Detect which cell encompasses the target text, then output its [X, Y] center coordinate. 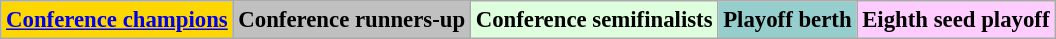
Conference champions [117, 20]
Conference runners-up [352, 20]
Eighth seed playoff [956, 20]
Playoff berth [788, 20]
Conference semifinalists [594, 20]
